Locate the cell with the specified text and output its [x, y] center coordinate. 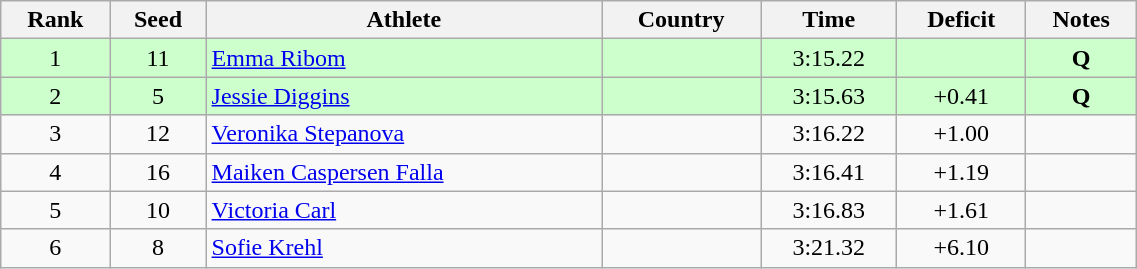
3:16.22 [829, 134]
1 [56, 58]
Notes [1080, 20]
11 [158, 58]
12 [158, 134]
+1.00 [962, 134]
Time [829, 20]
Seed [158, 20]
Jessie Diggins [404, 96]
Deficit [962, 20]
Emma Ribom [404, 58]
3:15.63 [829, 96]
3:15.22 [829, 58]
Victoria Carl [404, 210]
Rank [56, 20]
Athlete [404, 20]
Veronika Stepanova [404, 134]
+1.61 [962, 210]
+1.19 [962, 172]
8 [158, 248]
3 [56, 134]
4 [56, 172]
16 [158, 172]
10 [158, 210]
3:16.41 [829, 172]
2 [56, 96]
Sofie Krehl [404, 248]
+6.10 [962, 248]
3:16.83 [829, 210]
+0.41 [962, 96]
Maiken Caspersen Falla [404, 172]
Country [682, 20]
3:21.32 [829, 248]
6 [56, 248]
